Find where the given text appears and provide that cell's center as [x, y] coordinate. 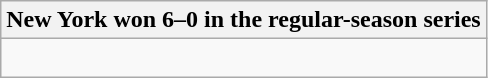
New York won 6–0 in the regular-season series [244, 20]
